Search for the cell housing the specified text and yield its (X, Y) center coordinate. 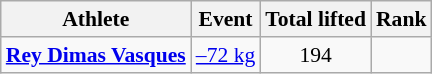
Rank (402, 19)
Total lifted (316, 19)
Athlete (96, 19)
Rey Dimas Vasques (96, 55)
–72 kg (226, 55)
194 (316, 55)
Event (226, 19)
